From the cell containing the given text, extract its center point as (x, y) coordinate. 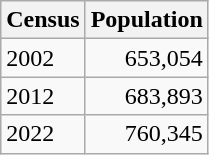
653,054 (146, 58)
2002 (43, 58)
683,893 (146, 96)
2022 (43, 134)
Census (43, 20)
2012 (43, 96)
760,345 (146, 134)
Population (146, 20)
